Return [x, y] of the center of cell containing provided text 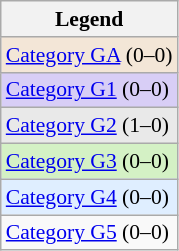
Category G1 (0–0) [90, 90]
Category G4 (0–0) [90, 197]
Category G2 (1–0) [90, 126]
Category GA (0–0) [90, 55]
Category G5 (0–0) [90, 233]
Legend [90, 19]
Category G3 (0–0) [90, 162]
